Extract the [X, Y] coordinate from the center of the cell holding the provided text.  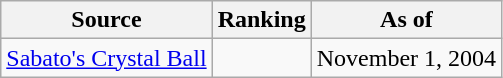
Ranking [262, 20]
Source [106, 20]
As of [406, 20]
November 1, 2004 [406, 58]
Sabato's Crystal Ball [106, 58]
